Capture the cell that displays the provided text and extract its [X, Y] central coordinate. 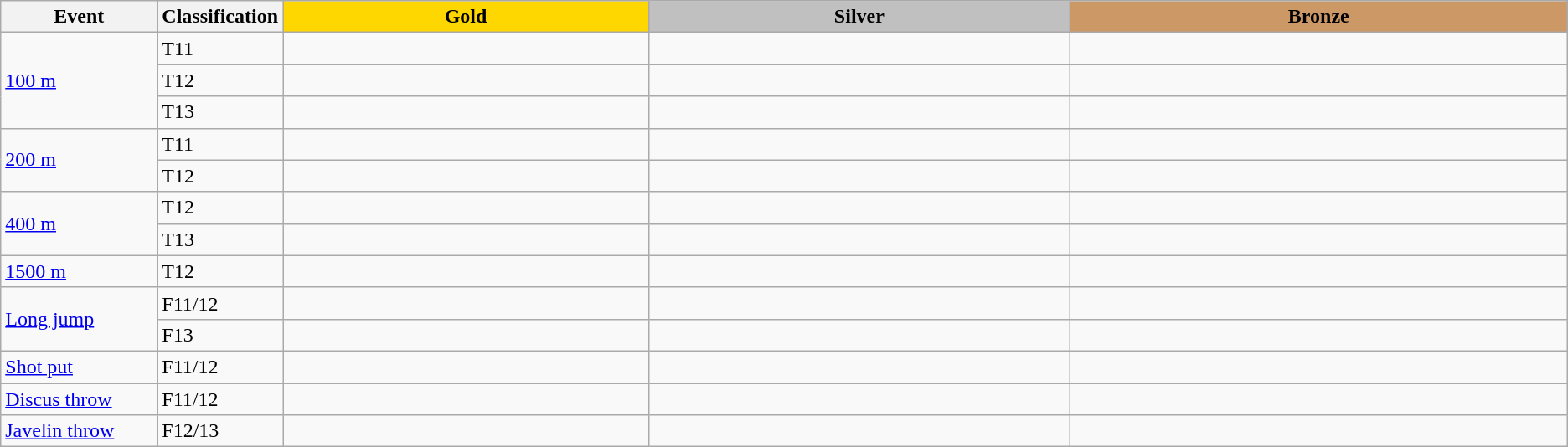
Classification [220, 17]
1500 m [79, 271]
Long jump [79, 319]
100 m [79, 80]
400 m [79, 223]
200 m [79, 160]
Gold [466, 17]
Event [79, 17]
Silver [859, 17]
F13 [220, 335]
Shot put [79, 367]
Discus throw [79, 399]
Bronze [1318, 17]
F12/13 [220, 431]
Javelin throw [79, 431]
